Locate the cell with the specified text and output its [x, y] center coordinate. 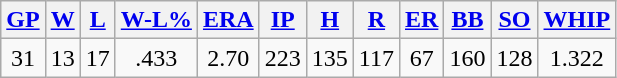
160 [468, 58]
R [376, 20]
ER [421, 20]
117 [376, 58]
H [330, 20]
ERA [228, 20]
31 [23, 58]
223 [282, 58]
17 [98, 58]
WHIP [577, 20]
W-L% [156, 20]
2.70 [228, 58]
135 [330, 58]
GP [23, 20]
.433 [156, 58]
L [98, 20]
SO [514, 20]
67 [421, 58]
BB [468, 20]
W [62, 20]
1.322 [577, 58]
13 [62, 58]
128 [514, 58]
IP [282, 20]
